Scan for the cell matching the given text and deliver its (x, y) coordinate at center. 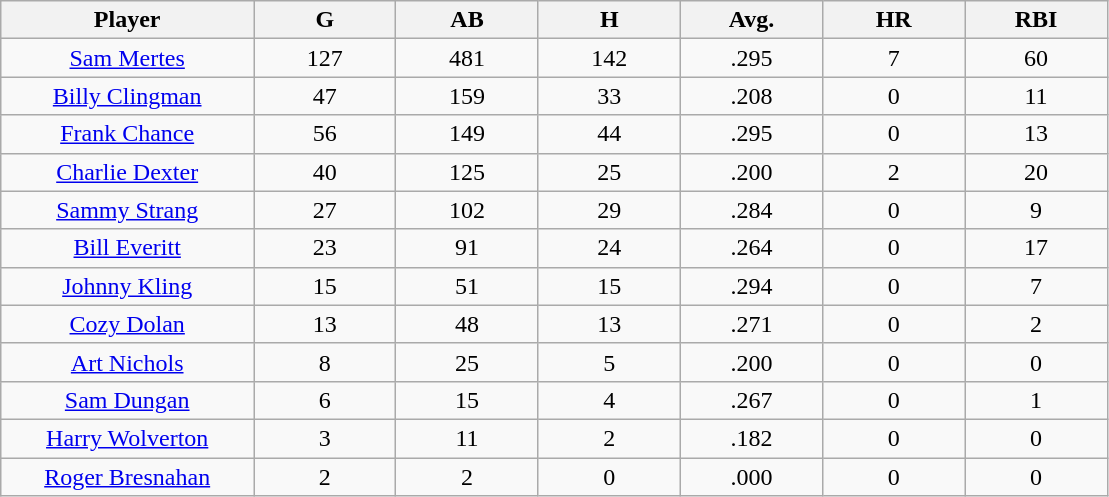
Harry Wolverton (128, 438)
.182 (751, 438)
.264 (751, 248)
Johnny Kling (128, 286)
H (609, 20)
G (325, 20)
48 (467, 324)
.208 (751, 96)
.284 (751, 210)
29 (609, 210)
47 (325, 96)
9 (1036, 210)
Sammy Strang (128, 210)
20 (1036, 172)
Player (128, 20)
.000 (751, 477)
.271 (751, 324)
27 (325, 210)
91 (467, 248)
3 (325, 438)
.267 (751, 400)
Billy Clingman (128, 96)
Art Nichols (128, 362)
481 (467, 58)
.294 (751, 286)
149 (467, 134)
102 (467, 210)
33 (609, 96)
51 (467, 286)
142 (609, 58)
Avg. (751, 20)
Frank Chance (128, 134)
Roger Bresnahan (128, 477)
24 (609, 248)
6 (325, 400)
Sam Dungan (128, 400)
23 (325, 248)
Bill Everitt (128, 248)
125 (467, 172)
8 (325, 362)
1 (1036, 400)
56 (325, 134)
5 (609, 362)
40 (325, 172)
AB (467, 20)
RBI (1036, 20)
127 (325, 58)
17 (1036, 248)
HR (894, 20)
Cozy Dolan (128, 324)
159 (467, 96)
44 (609, 134)
Sam Mertes (128, 58)
Charlie Dexter (128, 172)
60 (1036, 58)
4 (609, 400)
